For the text-containing cell, return its midpoint in (X, Y) coordinate format. 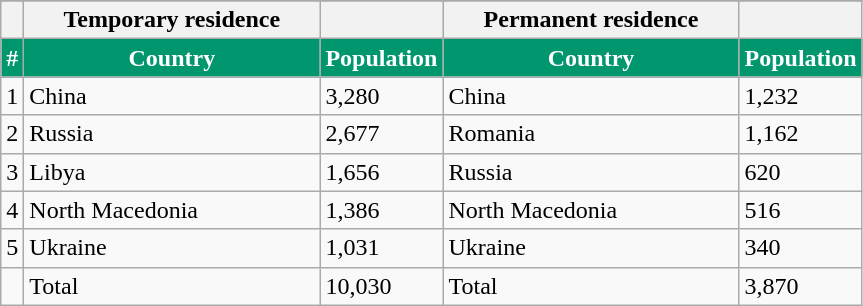
340 (800, 248)
516 (800, 210)
# (12, 58)
1,031 (382, 248)
Romania (591, 134)
1 (12, 96)
1,232 (800, 96)
4 (12, 210)
1,162 (800, 134)
Temporary residence (172, 20)
1,656 (382, 172)
3 (12, 172)
3,280 (382, 96)
1,386 (382, 210)
10,030 (382, 286)
2 (12, 134)
3,870 (800, 286)
Libya (172, 172)
2,677 (382, 134)
Permanent residence (591, 20)
620 (800, 172)
5 (12, 248)
